Search for the cell housing the specified text and yield its [x, y] center coordinate. 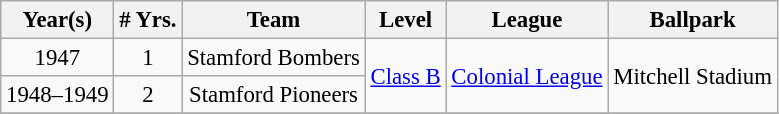
Colonial League [527, 76]
Level [406, 20]
1948–1949 [58, 95]
League [527, 20]
Ballpark [692, 20]
1947 [58, 58]
Mitchell Stadium [692, 76]
Year(s) [58, 20]
# Yrs. [148, 20]
Team [274, 20]
2 [148, 95]
Stamford Pioneers [274, 95]
Stamford Bombers [274, 58]
Class B [406, 76]
1 [148, 58]
